Return the [X, Y] coordinate for the center point of the cell that contains the specified text.  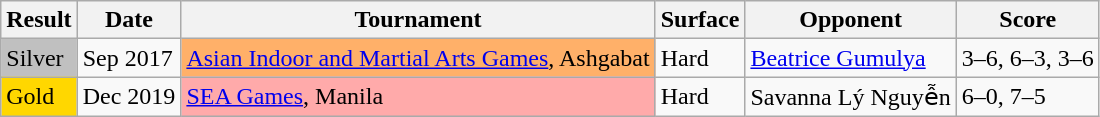
Date [129, 20]
Asian Indoor and Martial Arts Games, Ashgabat [418, 58]
3–6, 6–3, 3–6 [1028, 58]
Savanna Lý Nguyễn [850, 97]
Sep 2017 [129, 58]
Dec 2019 [129, 97]
Silver [39, 58]
Beatrice Gumulya [850, 58]
Result [39, 20]
Score [1028, 20]
6–0, 7–5 [1028, 97]
SEA Games, Manila [418, 97]
Tournament [418, 20]
Surface [700, 20]
Opponent [850, 20]
Gold [39, 97]
